From the cell containing the given text, extract its center point as (X, Y) coordinate. 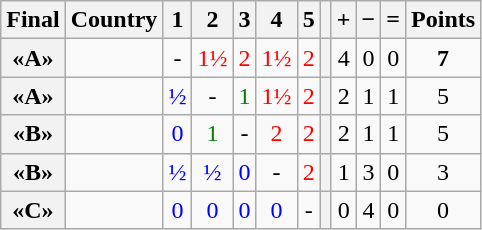
= (394, 20)
− (368, 20)
Final (33, 20)
Country (114, 20)
«C» (33, 210)
7 (444, 58)
+ (344, 20)
Points (444, 20)
